Output the [X, Y] coordinate of the center of the cell containing the given text.  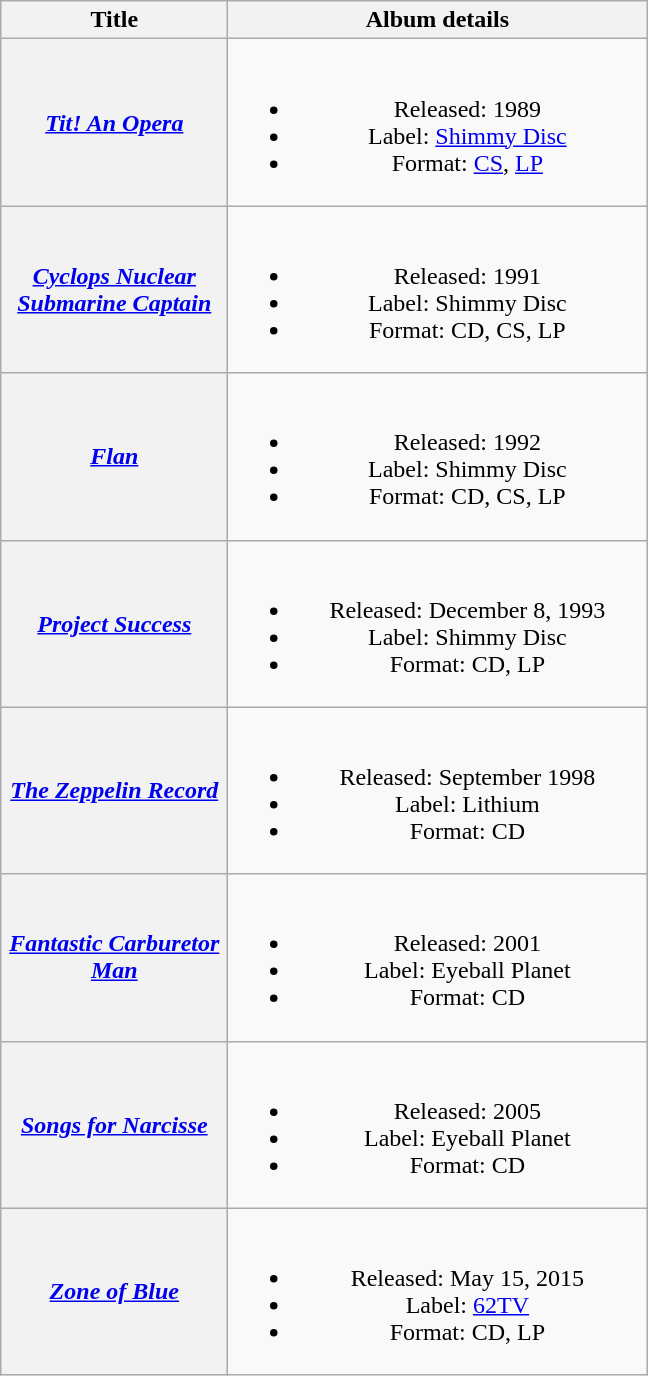
Songs for Narcisse [114, 1124]
Released: December 8, 1993Label: Shimmy DiscFormat: CD, LP [438, 624]
Released: 2001Label: Eyeball PlanetFormat: CD [438, 958]
Flan [114, 456]
Released: 2005Label: Eyeball PlanetFormat: CD [438, 1124]
Cyclops Nuclear Submarine Captain [114, 290]
Project Success [114, 624]
Released: September 1998Label: LithiumFormat: CD [438, 790]
Tit! An Opera [114, 122]
The Zeppelin Record [114, 790]
Title [114, 20]
Zone of Blue [114, 1292]
Album details [438, 20]
Released: 1992Label: Shimmy DiscFormat: CD, CS, LP [438, 456]
Released: May 15, 2015Label: 62TVFormat: CD, LP [438, 1292]
Released: 1991Label: Shimmy DiscFormat: CD, CS, LP [438, 290]
Fantastic Carburetor Man [114, 958]
Released: 1989Label: Shimmy DiscFormat: CS, LP [438, 122]
